Return (X, Y) of the center of cell containing provided text 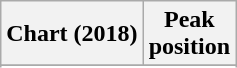
Peakposition (189, 34)
Chart (2018) (72, 34)
